Capture the cell that displays the provided text and extract its [X, Y] central coordinate. 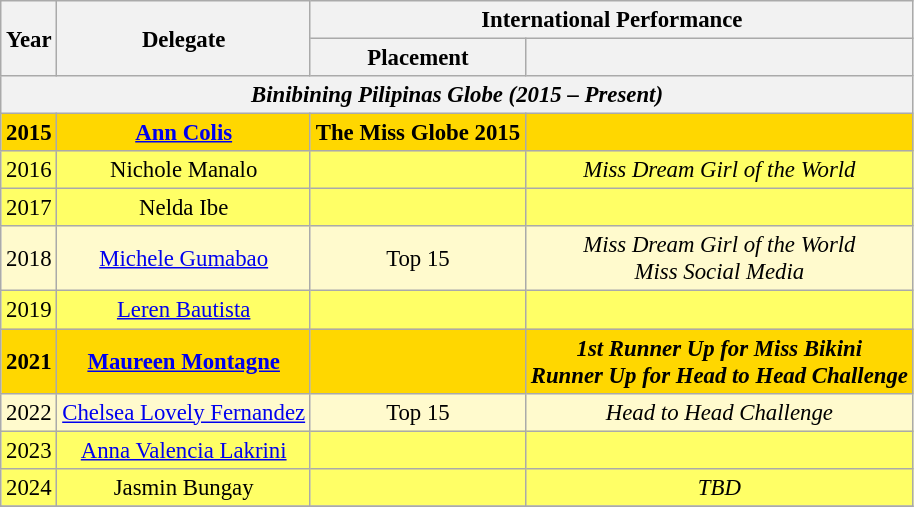
Chelsea Lovely Fernandez [184, 412]
Binibining Pilipinas Globe (2015 – Present) [457, 95]
Miss Dream Girl of the WorldMiss Social Media [719, 258]
2023 [29, 450]
Placement [418, 58]
Year [29, 38]
Delegate [184, 38]
Head to Head Challenge [719, 412]
2024 [29, 487]
Nichole Manalo [184, 170]
The Miss Globe 2015 [418, 133]
International Performance [612, 20]
2021 [29, 362]
2022 [29, 412]
2017 [29, 208]
Miss Dream Girl of the World [719, 170]
Nelda Ibe [184, 208]
2016 [29, 170]
Ann Colis [184, 133]
1st Runner Up for Miss BikiniRunner Up for Head to Head Challenge [719, 362]
Leren Bautista [184, 310]
2015 [29, 133]
Michele Gumabao [184, 258]
Jasmin Bungay [184, 487]
2018 [29, 258]
2019 [29, 310]
Maureen Montagne [184, 362]
TBD [719, 487]
Anna Valencia Lakrini [184, 450]
